Capture the cell that displays the provided text and extract its (X, Y) central coordinate. 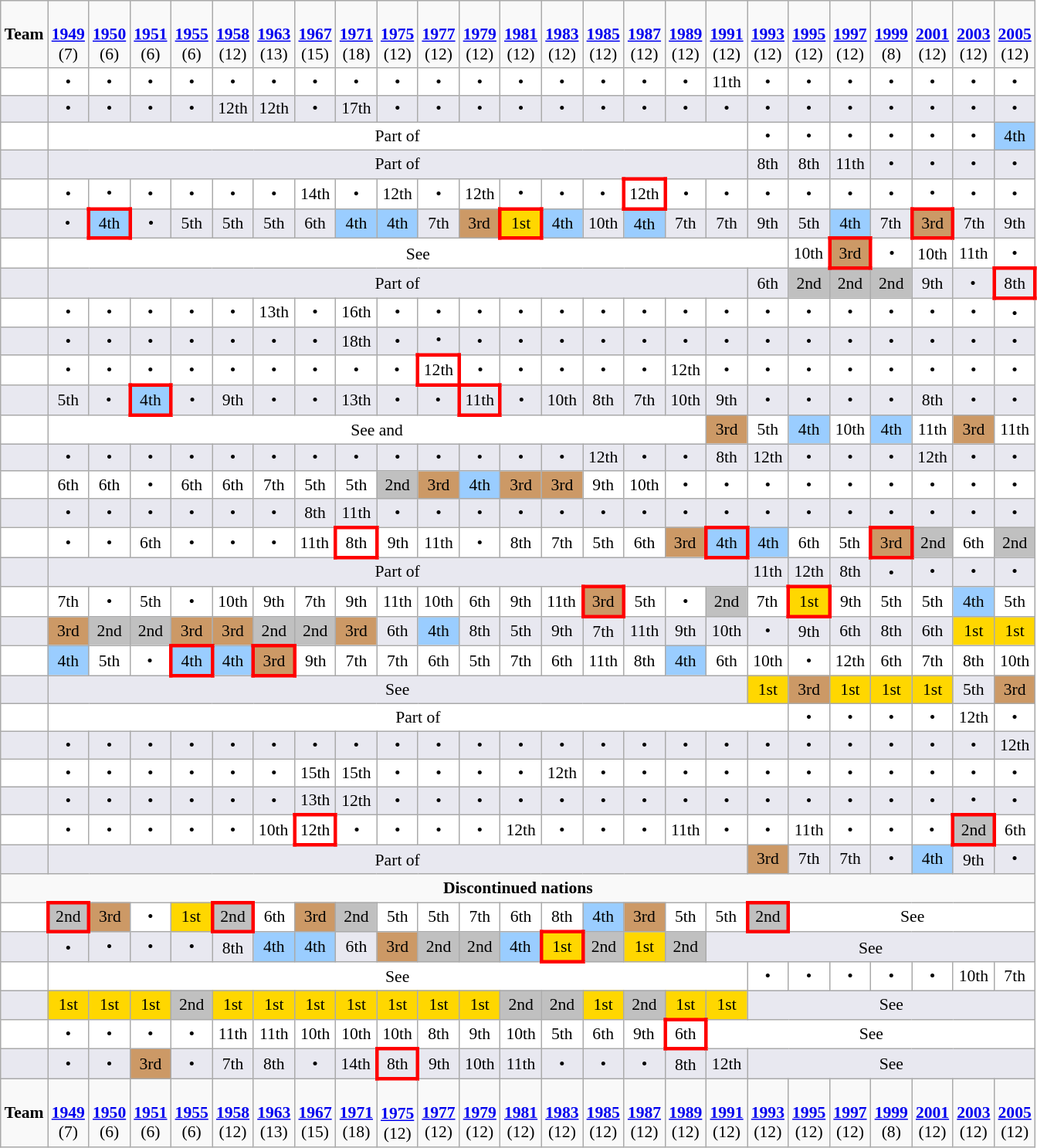
Discontinued nations (518, 888)
16th (357, 312)
See and (377, 429)
18th (357, 341)
17th (357, 109)
